Return [x, y] of the center of cell containing provided text 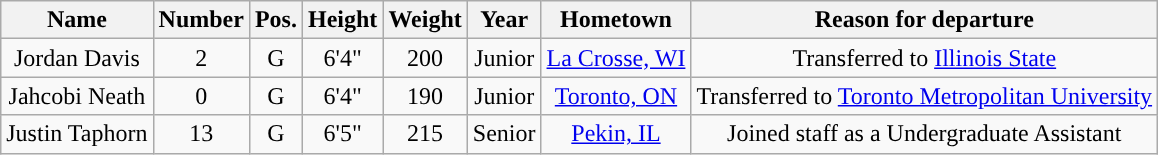
0 [201, 96]
200 [425, 58]
Name [77, 20]
190 [425, 96]
Pos. [276, 20]
2 [201, 58]
Pekin, IL [616, 134]
Jordan Davis [77, 58]
Year [504, 20]
Jahcobi Neath [77, 96]
Hometown [616, 20]
6'5" [342, 134]
215 [425, 134]
Weight [425, 20]
Joined staff as a Undergraduate Assistant [924, 134]
Reason for departure [924, 20]
Senior [504, 134]
Transferred to Toronto Metropolitan University [924, 96]
13 [201, 134]
La Crosse, WI [616, 58]
Toronto, ON [616, 96]
Justin Taphorn [77, 134]
Number [201, 20]
Height [342, 20]
Transferred to Illinois State [924, 58]
